Determine the (X, Y) coordinate at the center of the cell enclosing the given text.  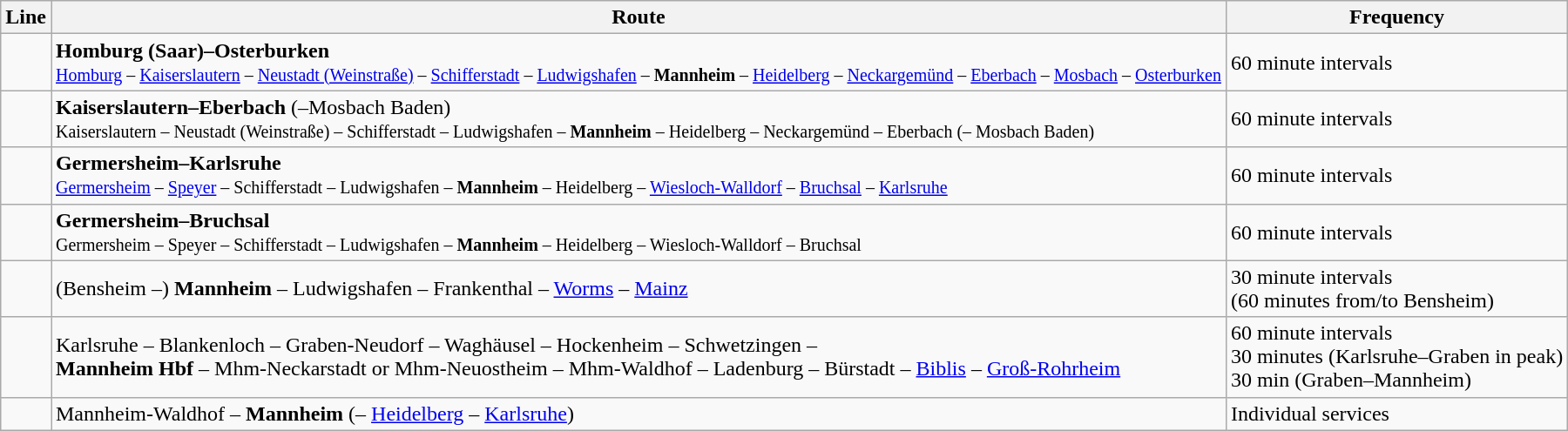
Mannheim-Waldhof – Mannheim (– Heidelberg – Karlsruhe) (638, 414)
Frequency (1396, 17)
30 minute intervals(60 minutes from/to Bensheim) (1396, 289)
(Bensheim –) Mannheim – Ludwigshafen – Frankenthal – Worms – Mainz (638, 289)
60 minute intervals30 minutes (Karlsruhe–Graben in peak)30 min (Graben–Mannheim) (1396, 357)
Individual services (1396, 414)
Route (638, 17)
Line (26, 17)
Germersheim–BruchsalGermersheim – Speyer – Schifferstadt – Ludwigshafen – Mannheim – Heidelberg – Wiesloch-Walldorf – Bruchsal (638, 232)
Germersheim–KarlsruheGermersheim – Speyer – Schifferstadt – Ludwigshafen – Mannheim – Heidelberg – Wiesloch-Walldorf – Bruchsal – Karlsruhe (638, 176)
